Capture the cell that displays the provided text and extract its (X, Y) central coordinate. 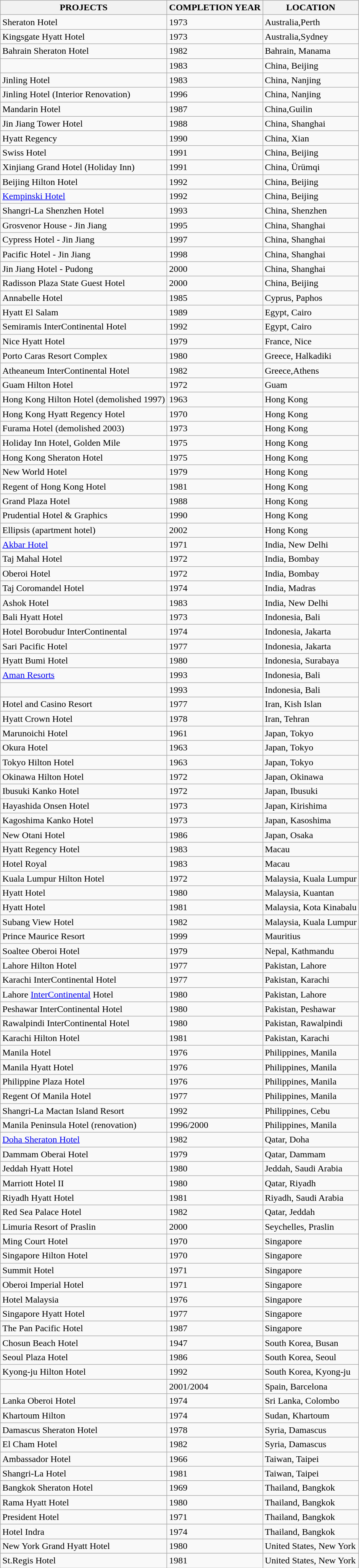
Damascus Sheraton Hotel (84, 1430)
Atheaneum InterContinental Hotel (84, 370)
Khartoum Hilton (84, 1415)
Greece, Halkadiki (311, 356)
Guam (311, 385)
Xinjiang Grand Hotel (Holiday Inn) (84, 167)
Shangri-La Shenzhen Hotel (84, 211)
Sri Lanka, Colombo (311, 1401)
Prudential Hotel & Graphics (84, 516)
Hyatt Regency Hotel (84, 849)
Malaysia, Kota Kinabalu (311, 908)
Kempinski Hotel (84, 196)
Lanka Oberoi Hotel (84, 1401)
1996/2000 (215, 1125)
Red Sea Palace Hotel (84, 1212)
Sari Pacific Hotel (84, 646)
Manila Hyatt Hotel (84, 1067)
Oberoi Imperial Hotel (84, 1285)
Swiss Hotel (84, 153)
Karachi InterContinental Hotel (84, 980)
Bali Hyatt Hotel (84, 617)
Bahrain Sheraton Hotel (84, 51)
Pakistan, Peshawar (311, 1009)
Hyatt Bumi Hotel (84, 661)
Jeddah Hyatt Hotel (84, 1169)
Prince Maurice Resort (84, 937)
Cypress Hotel - Jin Jiang (84, 240)
Singapore Hyatt Hotel (84, 1314)
South Korea, Kyong-ju (311, 1372)
1997 (215, 240)
2001/2004 (215, 1386)
Mandarin Hotel (84, 109)
Hotel Royal (84, 864)
Taj Coromandel Hotel (84, 588)
1961 (215, 733)
President Hotel (84, 1517)
Australia,Sydney (311, 37)
Lahore InterContinental Hotel (84, 994)
Dammam Oberai Hotel (84, 1154)
Marriott Hotel II (84, 1183)
Sudan, Khartoum (311, 1415)
St.Regis Hotel (84, 1560)
1995 (215, 225)
Radisson Plaza State Guest Hotel (84, 283)
Grosvenor House - Jin Jiang (84, 225)
Hyatt Crown Hotel (84, 719)
Nice Hyatt Hotel (84, 341)
Holiday Inn Hotel, Golden Mile (84, 443)
Hotel Malaysia (84, 1299)
Pakistan, Rawalpindi (311, 1023)
El Cham Hotel (84, 1444)
Karachi Hilton Hotel (84, 1038)
Mauritius (311, 937)
COMPLETION YEAR (215, 8)
Shangri-La Hotel (84, 1473)
Malaysia, Kuantan (311, 893)
Jinling Hotel (Interior Renovation) (84, 95)
Marunoichi Hotel (84, 733)
Guam Hilton Hotel (84, 385)
Hong Kong Hyatt Regency Hotel (84, 414)
Hong Kong Hilton Hotel (demolished 1997) (84, 399)
Doha Sheraton Hotel (84, 1140)
Jinling Hotel (84, 80)
Taj Mahal Hotel (84, 559)
Hotel Indra (84, 1531)
Seychelles, Praslin (311, 1227)
Greece,Athens (311, 370)
Peshawar InterContinental Hotel (84, 1009)
Semiramis InterContinental Hotel (84, 327)
PROJECTS (84, 8)
South Korea, Seoul (311, 1358)
1999 (215, 937)
Iran, Kish Islan (311, 704)
Porto Caras Resort Complex (84, 356)
Ming Court Hotel (84, 1241)
Hotel Borobudur InterContinental (84, 631)
Cyprus, Paphos (311, 298)
Shangri-La Mactan Island Resort (84, 1111)
Philippines, Cebu (311, 1111)
New Otani Hotel (84, 835)
Ashok Hotel (84, 602)
Rama Hyatt Hotel (84, 1502)
1969 (215, 1488)
Japan, Okinawa (311, 777)
1947 (215, 1343)
Qatar, Doha (311, 1140)
Ibusuki Kanko Hotel (84, 791)
Singapore Hilton Hotel (84, 1256)
South Korea, Busan (311, 1343)
Kyong-ju Hilton Hotel (84, 1372)
Manila Hotel (84, 1052)
Jeddah, Saudi Arabia (311, 1169)
Pacific Hotel - Jin Jiang (84, 254)
Grand Plaza Hotel (84, 501)
Okinawa Hilton Hotel (84, 777)
Okura Hotel (84, 748)
2002 (215, 530)
China,Guilin (311, 109)
Sheraton Hotel (84, 22)
Japan, Kasoshima (311, 820)
Japan, Osaka (311, 835)
Spain, Barcelona (311, 1386)
Indonesia, Surabaya (311, 661)
Jin Jiang Hotel - Pudong (84, 269)
1998 (215, 254)
Annabelle Hotel (84, 298)
Beijing Hilton Hotel (84, 182)
Kagoshima Kanko Hotel (84, 820)
Seoul Plaza Hotel (84, 1358)
Hotel and Casino Resort (84, 704)
Riyadh Hyatt Hotel (84, 1198)
New World Hotel (84, 472)
New York Grand Hyatt Hotel (84, 1546)
Japan, Kirishima (311, 806)
China, Ürümqi (311, 167)
Furama Hotel (demolished 2003) (84, 429)
Aman Resorts (84, 675)
Hayashida Onsen Hotel (84, 806)
France, Nice (311, 341)
Subang View Hotel (84, 922)
Bahrain, Manama (311, 51)
1966 (215, 1459)
Iran, Tehran (311, 719)
Lahore Hilton Hotel (84, 966)
Ambassador Hotel (84, 1459)
Ellipsis (apartment hotel) (84, 530)
Qatar, Dammam (311, 1154)
1989 (215, 312)
Jin Jiang Tower Hotel (84, 124)
India, Madras (311, 588)
Japan, Ibusuki (311, 791)
Tokyo Hilton Hotel (84, 762)
Qatar, Riyadh (311, 1183)
Akbar Hotel (84, 545)
Regent Of Manila Hotel (84, 1096)
Limuria Resort of Praslin (84, 1227)
Kingsgate Hyatt Hotel (84, 37)
Hong Kong Sheraton Hotel (84, 458)
Bangkok Sheraton Hotel (84, 1488)
China, Shenzhen (311, 211)
Regent of Hong Kong Hotel (84, 487)
Oberoi Hotel (84, 574)
1996 (215, 95)
1985 (215, 298)
Riyadh, Saudi Arabia (311, 1198)
Rawalpindi InterContinental Hotel (84, 1023)
LOCATION (311, 8)
Australia,Perth (311, 22)
Philippine Plaza Hotel (84, 1081)
Soaltee Oberoi Hotel (84, 951)
Chosun Beach Hotel (84, 1343)
China, Xian (311, 138)
Summit Hotel (84, 1270)
The Pan Pacific Hotel (84, 1328)
Hyatt El Salam (84, 312)
Kuala Lumpur Hilton Hotel (84, 878)
Hyatt Regency (84, 138)
Nepal, Kathmandu (311, 951)
Manila Peninsula Hotel (renovation) (84, 1125)
Qatar, Jeddah (311, 1212)
